Locate the cell with the specified text and output its (X, Y) center coordinate. 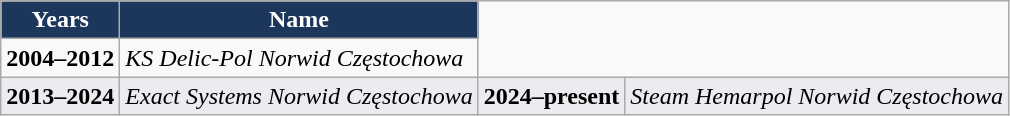
KS Delic-Pol Norwid Częstochowa (299, 58)
Name (299, 20)
2013–2024 (60, 96)
Years (60, 20)
Steam Hemarpol Norwid Częstochowa (817, 96)
2024–present (552, 96)
Exact Systems Norwid Częstochowa (299, 96)
2004–2012 (60, 58)
